For the text-containing cell, return its midpoint in (X, Y) coordinate format. 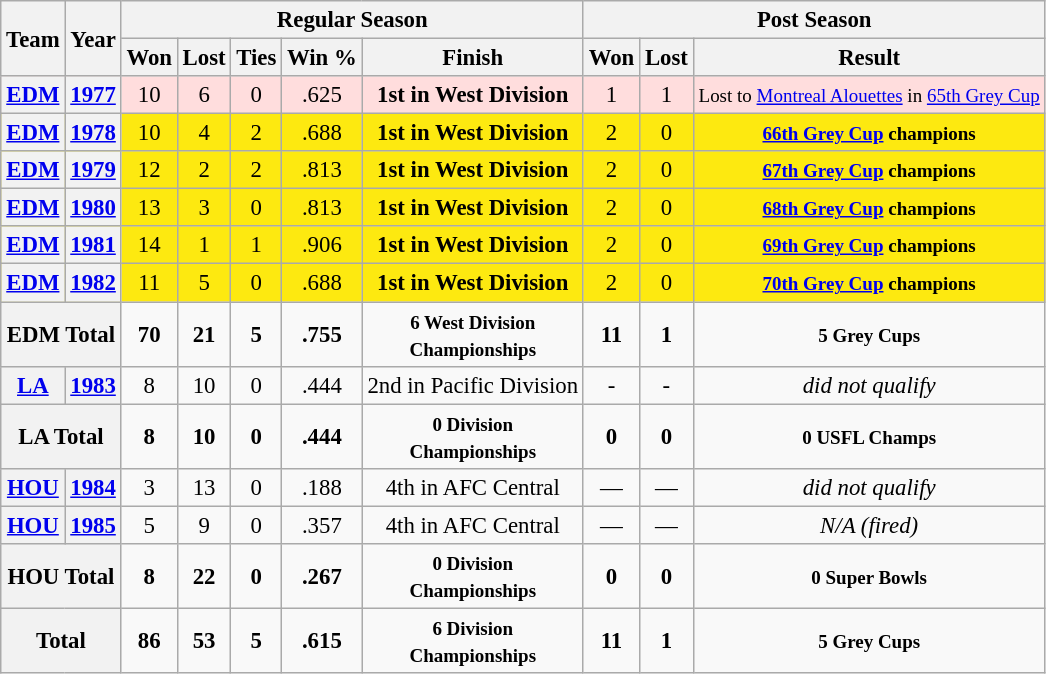
1978 (93, 133)
1985 (93, 525)
53 (204, 640)
2nd in Pacific Division (472, 385)
.267 (322, 576)
EDM Total (61, 334)
1983 (93, 385)
22 (204, 576)
.755 (322, 334)
Team (33, 38)
.906 (322, 245)
70th Grey Cup champions (869, 283)
1984 (93, 487)
.615 (322, 640)
LA (33, 385)
14 (149, 245)
1981 (93, 245)
70 (149, 334)
6 West DivisionChampionships (472, 334)
Year (93, 38)
6 (204, 95)
LA Total (61, 436)
1977 (93, 95)
0 Super Bowls (869, 576)
67th Grey Cup champions (869, 170)
66th Grey Cup champions (869, 133)
Ties (256, 58)
4 (204, 133)
86 (149, 640)
.188 (322, 487)
Result (869, 58)
Lost to Montreal Alouettes in 65th Grey Cup (869, 95)
68th Grey Cup champions (869, 208)
Win % (322, 58)
.357 (322, 525)
HOU Total (61, 576)
N/A (fired) (869, 525)
6 DivisionChampionships (472, 640)
Regular Season (352, 20)
1982 (93, 283)
1979 (93, 170)
69th Grey Cup champions (869, 245)
Finish (472, 58)
0 USFL Champs (869, 436)
21 (204, 334)
1980 (93, 208)
12 (149, 170)
Total (61, 640)
9 (204, 525)
Post Season (814, 20)
.625 (322, 95)
